Provide the (X, Y) coordinate of the cell's center where the given text is located.  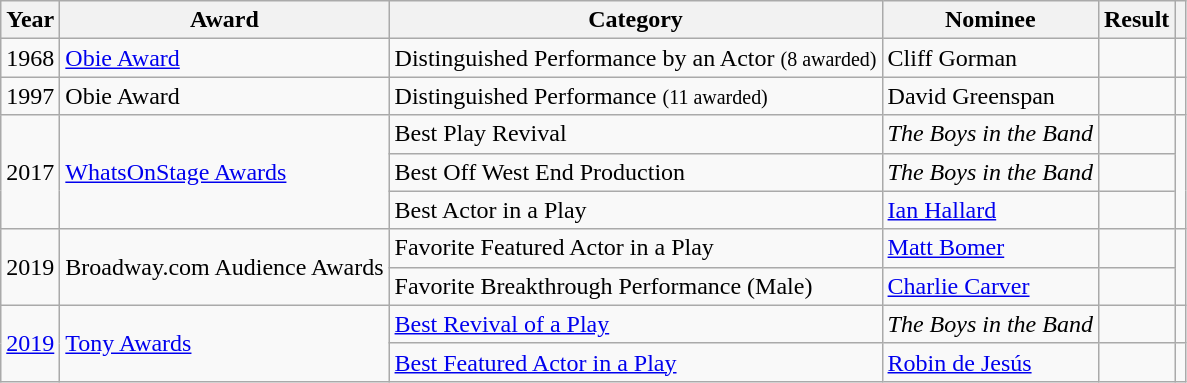
Matt Bomer (990, 248)
Broadway.com Audience Awards (224, 267)
Result (1136, 20)
2017 (30, 172)
WhatsOnStage Awards (224, 172)
Favorite Breakthrough Performance (Male) (636, 286)
Best Play Revival (636, 134)
Best Featured Actor in a Play (636, 362)
Distinguished Performance (11 awarded) (636, 96)
Cliff Gorman (990, 58)
Distinguished Performance by an Actor (8 awarded) (636, 58)
Year (30, 20)
Best Actor in a Play (636, 210)
Favorite Featured Actor in a Play (636, 248)
Award (224, 20)
Best Off West End Production (636, 172)
Category (636, 20)
Ian Hallard (990, 210)
1997 (30, 96)
David Greenspan (990, 96)
Best Revival of a Play (636, 324)
Charlie Carver (990, 286)
Tony Awards (224, 343)
1968 (30, 58)
Robin de Jesús (990, 362)
Nominee (990, 20)
